Scan for the cell matching the given text and deliver its (X, Y) coordinate at center. 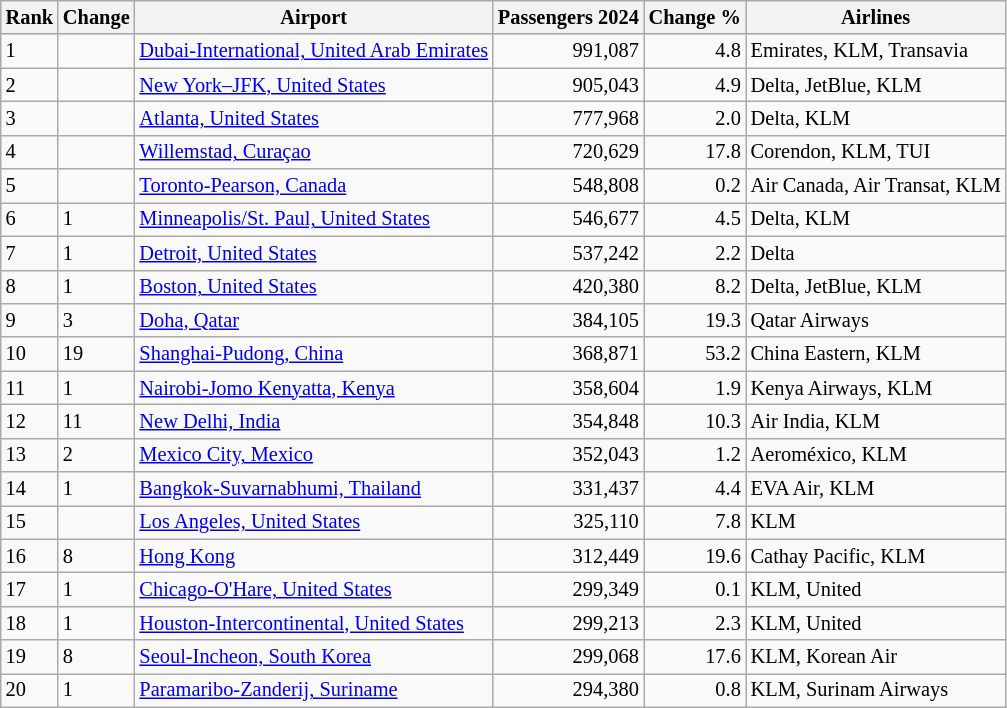
Los Angeles, United States (314, 522)
8.2 (695, 287)
Change % (695, 17)
18 (30, 623)
12 (30, 421)
Aeroméxico, KLM (876, 455)
Nairobi-Jomo Kenyatta, Kenya (314, 388)
New Delhi, India (314, 421)
299,213 (568, 623)
17.6 (695, 657)
53.2 (695, 354)
KLM, Surinam Airways (876, 690)
299,068 (568, 657)
KLM (876, 522)
Toronto-Pearson, Canada (314, 186)
6 (30, 219)
10 (30, 354)
Hong Kong (314, 556)
4 (30, 152)
420,380 (568, 287)
14 (30, 489)
Dubai-International, United Arab Emirates (314, 51)
16 (30, 556)
Change (96, 17)
KLM, Korean Air (876, 657)
Bangkok-Suvarnabhumi, Thailand (314, 489)
17 (30, 589)
Cathay Pacific, KLM (876, 556)
Passengers 2024 (568, 17)
Corendon, KLM, TUI (876, 152)
4.4 (695, 489)
9 (30, 320)
546,677 (568, 219)
7.8 (695, 522)
19.3 (695, 320)
384,105 (568, 320)
Air India, KLM (876, 421)
548,808 (568, 186)
EVA Air, KLM (876, 489)
New York–JFK, United States (314, 85)
777,968 (568, 118)
Paramaribo-Zanderij, Suriname (314, 690)
2.2 (695, 253)
15 (30, 522)
905,043 (568, 85)
294,380 (568, 690)
Minneapolis/St. Paul, United States (314, 219)
Emirates, KLM, Transavia (876, 51)
Houston-Intercontinental, United States (314, 623)
331,437 (568, 489)
325,110 (568, 522)
Delta (876, 253)
Detroit, United States (314, 253)
17.8 (695, 152)
0.8 (695, 690)
13 (30, 455)
991,087 (568, 51)
4.8 (695, 51)
358,604 (568, 388)
Chicago-O'Hare, United States (314, 589)
Qatar Airways (876, 320)
299,349 (568, 589)
20 (30, 690)
Atlanta, United States (314, 118)
10.3 (695, 421)
5 (30, 186)
7 (30, 253)
China Eastern, KLM (876, 354)
1.2 (695, 455)
4.9 (695, 85)
1.9 (695, 388)
368,871 (568, 354)
Boston, United States (314, 287)
537,242 (568, 253)
354,848 (568, 421)
720,629 (568, 152)
0.1 (695, 589)
Mexico City, Mexico (314, 455)
4.5 (695, 219)
Shanghai-Pudong, China (314, 354)
312,449 (568, 556)
Airport (314, 17)
Willemstad, Curaçao (314, 152)
Airlines (876, 17)
Seoul-Incheon, South Korea (314, 657)
352,043 (568, 455)
Rank (30, 17)
Doha, Qatar (314, 320)
0.2 (695, 186)
2.0 (695, 118)
Air Canada, Air Transat, KLM (876, 186)
Kenya Airways, KLM (876, 388)
2.3 (695, 623)
19.6 (695, 556)
